For the text-containing cell, return its midpoint in (X, Y) coordinate format. 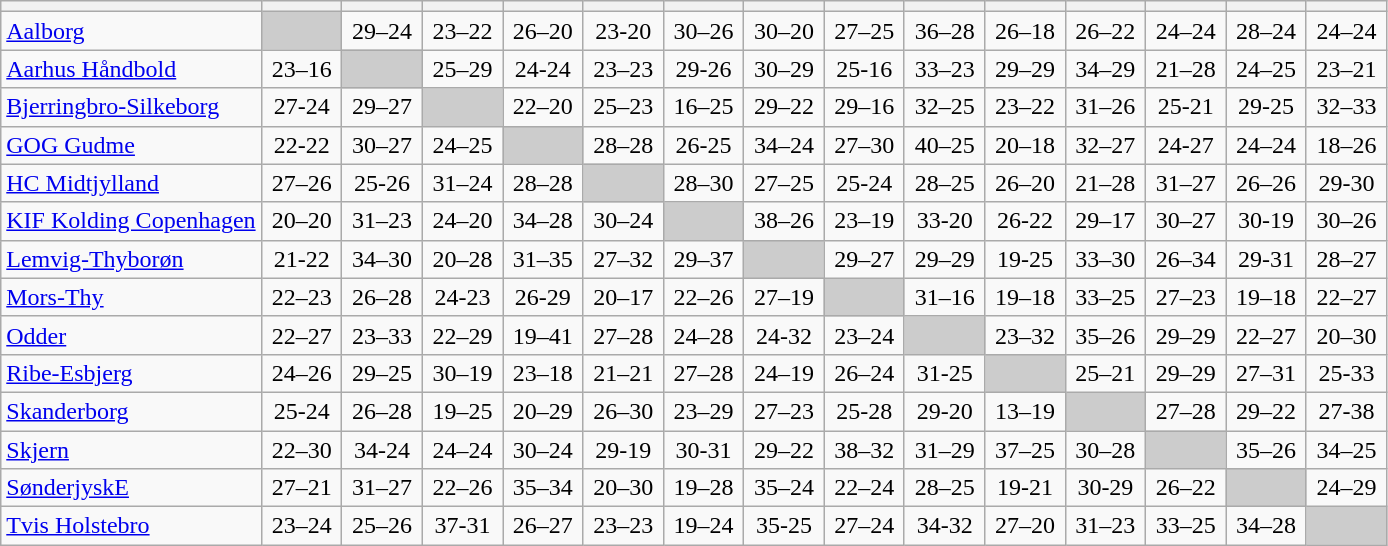
38–26 (784, 221)
29-31 (1266, 259)
33-20 (944, 221)
Mors-Thy (132, 297)
23–19 (864, 221)
24–19 (784, 373)
34–29 (1105, 69)
27–20 (1025, 526)
31–16 (944, 297)
38–32 (864, 449)
23-20 (623, 31)
22–24 (864, 488)
29–37 (703, 259)
30–20 (784, 31)
27–21 (302, 488)
31–24 (462, 183)
25-21 (1186, 107)
37–25 (1025, 449)
27–24 (864, 526)
27–30 (864, 145)
25-26 (382, 183)
19–41 (543, 335)
GOG Gudme (132, 145)
20–29 (543, 411)
22–20 (543, 107)
23–29 (703, 411)
29-25 (1266, 107)
34-24 (382, 449)
36–28 (944, 31)
18–26 (1346, 145)
26-22 (1025, 221)
30-29 (1105, 488)
35–34 (543, 488)
37-31 (462, 526)
21–21 (623, 373)
25–26 (382, 526)
26–26 (1266, 183)
34–25 (1346, 449)
25–23 (623, 107)
HC Midtjylland (132, 183)
26–24 (864, 373)
19–25 (462, 411)
25-33 (1346, 373)
27-24 (302, 107)
16–25 (703, 107)
31–26 (1105, 107)
20–28 (462, 259)
29-26 (703, 69)
23–33 (382, 335)
21-22 (302, 259)
26-29 (543, 297)
35-25 (784, 526)
SønderjyskE (132, 488)
Bjerringbro-Silkeborg (132, 107)
25-28 (864, 411)
28–24 (1266, 31)
31–35 (543, 259)
20–18 (1025, 145)
27–31 (1266, 373)
31–29 (944, 449)
24–26 (302, 373)
27–19 (784, 297)
24-27 (1186, 145)
Aalborg (132, 31)
Lemvig-Thyborøn (132, 259)
13–19 (1025, 411)
24-24 (543, 69)
22–23 (302, 297)
29-19 (623, 449)
22-22 (302, 145)
22–30 (302, 449)
24–29 (1346, 488)
26–30 (623, 411)
30–28 (1105, 449)
24-32 (784, 335)
Skjern (132, 449)
30-31 (703, 449)
34–24 (784, 145)
40–25 (944, 145)
30–19 (462, 373)
33–30 (1105, 259)
24–20 (462, 221)
Odder (132, 335)
27–32 (623, 259)
20–20 (302, 221)
26-25 (703, 145)
34–30 (382, 259)
35–24 (784, 488)
32–33 (1346, 107)
KIF Kolding Copenhagen (132, 221)
26–27 (543, 526)
29–16 (864, 107)
23–21 (1346, 69)
23–16 (302, 69)
Ribe-Esbjerg (132, 373)
24-23 (462, 297)
30-19 (1266, 221)
28–27 (1346, 259)
23–32 (1025, 335)
29–17 (1105, 221)
29–24 (382, 31)
26–34 (1186, 259)
25–29 (462, 69)
33–23 (944, 69)
Aarhus Håndbold (132, 69)
24–28 (703, 335)
25–21 (1105, 373)
28–30 (703, 183)
29-20 (944, 411)
27–26 (302, 183)
32–25 (944, 107)
Skanderborg (132, 411)
22–29 (462, 335)
34-32 (944, 526)
Tvis Holstebro (132, 526)
31-25 (944, 373)
32–27 (1105, 145)
20–17 (623, 297)
25-16 (864, 69)
23–18 (543, 373)
26–18 (1025, 31)
30–29 (784, 69)
29–25 (382, 373)
19–28 (703, 488)
29-30 (1346, 183)
27-38 (1346, 411)
19–24 (703, 526)
19-21 (1025, 488)
19-25 (1025, 259)
